Find where the given text appears and provide that cell's center as [x, y] coordinate. 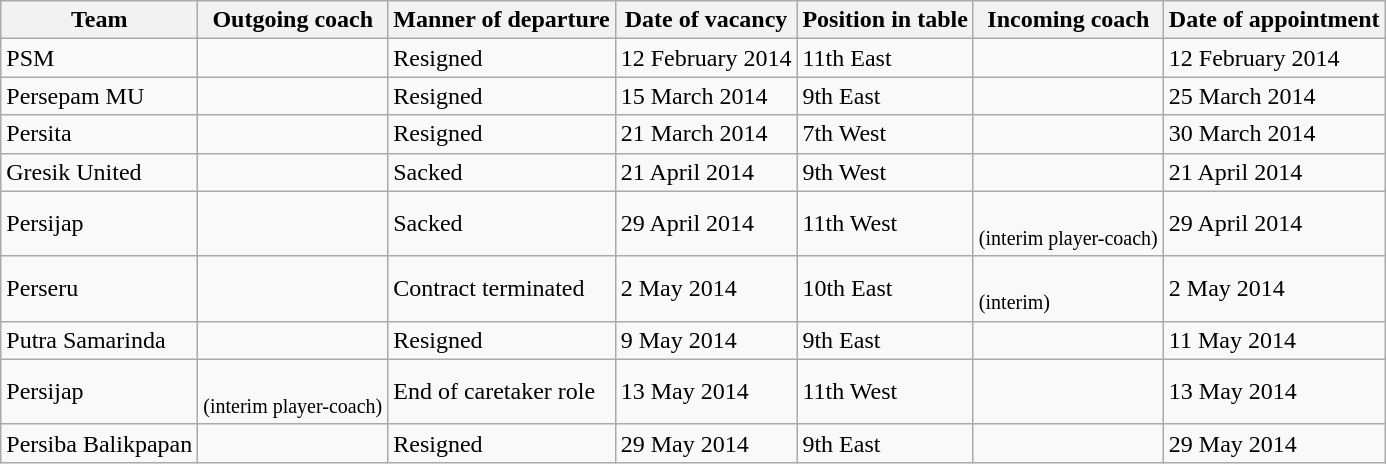
30 March 2014 [1274, 134]
Perseru [100, 288]
PSM [100, 58]
Manner of departure [502, 20]
(interim) [1068, 288]
10th East [885, 288]
7th West [885, 134]
Contract terminated [502, 288]
End of caretaker role [502, 392]
Putra Samarinda [100, 340]
Persiba Balikpapan [100, 443]
Team [100, 20]
Persepam MU [100, 96]
Persita [100, 134]
Date of vacancy [706, 20]
25 March 2014 [1274, 96]
11th East [885, 58]
Date of appointment [1274, 20]
Position in table [885, 20]
9th West [885, 172]
9 May 2014 [706, 340]
Incoming coach [1068, 20]
15 March 2014 [706, 96]
21 March 2014 [706, 134]
11 May 2014 [1274, 340]
Gresik United [100, 172]
Outgoing coach [293, 20]
